Determine the (X, Y) coordinate at the center of the cell enclosing the given text.  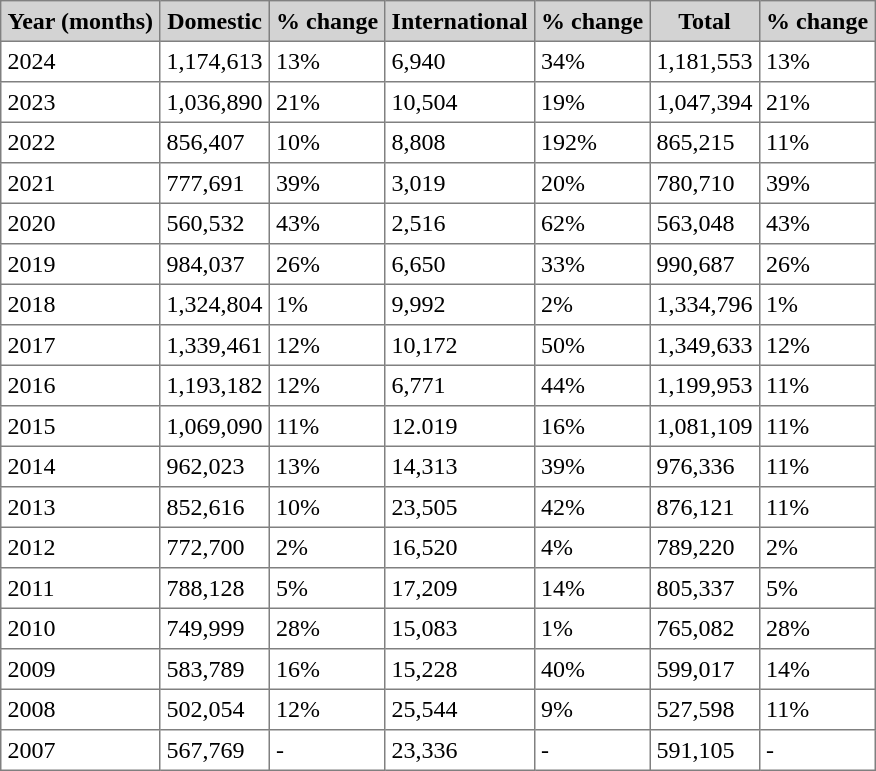
1,334,796 (705, 304)
1,199,953 (705, 385)
23,505 (460, 507)
1,174,613 (215, 61)
10,172 (460, 345)
25,544 (460, 709)
789,220 (705, 547)
527,598 (705, 709)
20% (592, 183)
International (460, 21)
777,691 (215, 183)
2011 (80, 588)
2022 (80, 142)
502,054 (215, 709)
1,181,553 (705, 61)
780,710 (705, 183)
2020 (80, 223)
560,532 (215, 223)
749,999 (215, 628)
984,037 (215, 264)
2024 (80, 61)
2018 (80, 304)
10,504 (460, 102)
599,017 (705, 669)
14,313 (460, 466)
33% (592, 264)
8,808 (460, 142)
2023 (80, 102)
1,047,394 (705, 102)
34% (592, 61)
2008 (80, 709)
1,193,182 (215, 385)
2019 (80, 264)
9,992 (460, 304)
2013 (80, 507)
865,215 (705, 142)
1,036,890 (215, 102)
6,650 (460, 264)
16,520 (460, 547)
2009 (80, 669)
9% (592, 709)
976,336 (705, 466)
6,940 (460, 61)
2014 (80, 466)
15,083 (460, 628)
563,048 (705, 223)
1,339,461 (215, 345)
4% (592, 547)
1,324,804 (215, 304)
62% (592, 223)
962,023 (215, 466)
2016 (80, 385)
2007 (80, 750)
2,516 (460, 223)
1,349,633 (705, 345)
2010 (80, 628)
2012 (80, 547)
876,121 (705, 507)
192% (592, 142)
42% (592, 507)
12.019 (460, 426)
15,228 (460, 669)
856,407 (215, 142)
3,019 (460, 183)
1,069,090 (215, 426)
Year (months) (80, 21)
788,128 (215, 588)
990,687 (705, 264)
6,771 (460, 385)
583,789 (215, 669)
50% (592, 345)
1,081,109 (705, 426)
2017 (80, 345)
2015 (80, 426)
567,769 (215, 750)
852,616 (215, 507)
17,209 (460, 588)
19% (592, 102)
591,105 (705, 750)
Total (705, 21)
765,082 (705, 628)
23,336 (460, 750)
772,700 (215, 547)
40% (592, 669)
805,337 (705, 588)
44% (592, 385)
2021 (80, 183)
Domestic (215, 21)
